For the text-containing cell, return its midpoint in [x, y] coordinate format. 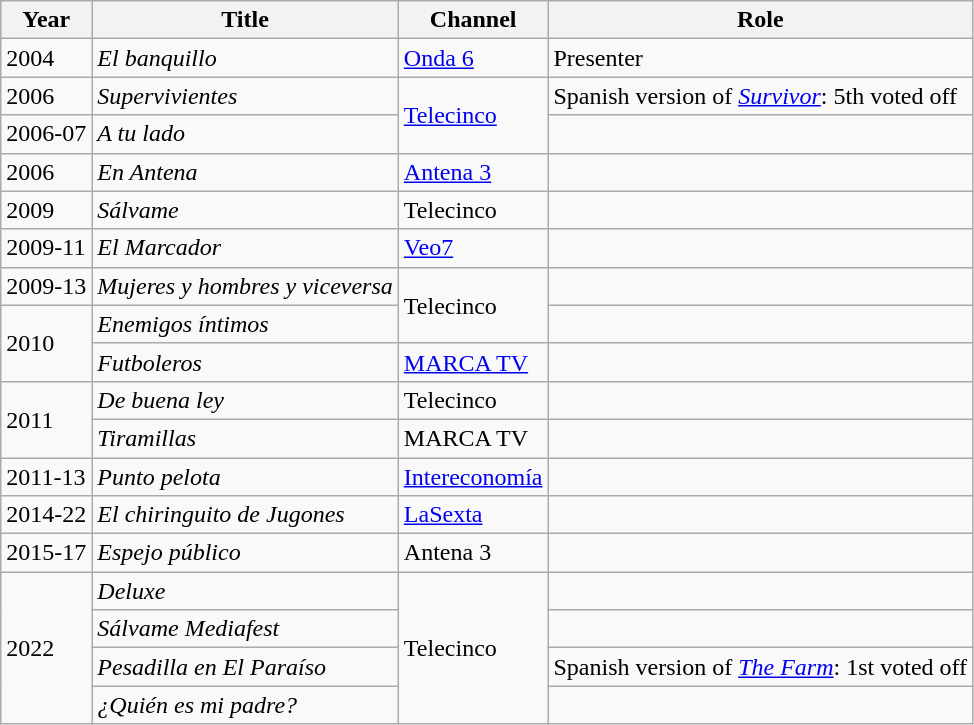
Tiramillas [246, 438]
Intereconomía [473, 477]
Sálvame [246, 210]
El Marcador [246, 248]
A tu lado [246, 134]
Veo7 [473, 248]
Year [46, 20]
Supervivientes [246, 96]
Spanish version of The Farm: 1st voted off [760, 667]
Espejo público [246, 553]
Channel [473, 20]
Onda 6 [473, 58]
2011-13 [46, 477]
2014-22 [46, 515]
2009 [46, 210]
Presenter [760, 58]
Sálvame Mediafest [246, 629]
Role [760, 20]
2010 [46, 343]
Enemigos íntimos [246, 324]
Spanish version of Survivor: 5th voted off [760, 96]
2004 [46, 58]
Punto pelota [246, 477]
Title [246, 20]
El chiringuito de Jugones [246, 515]
2015-17 [46, 553]
El banquillo [246, 58]
2022 [46, 648]
2009-13 [46, 286]
Mujeres y hombres y viceversa [246, 286]
2009-11 [46, 248]
En Antena [246, 172]
LaSexta [473, 515]
Deluxe [246, 591]
¿Quién es mi padre? [246, 705]
2011 [46, 419]
Pesadilla en El Paraíso [246, 667]
De buena ley [246, 400]
2006-07 [46, 134]
Futboleros [246, 362]
